Search for the cell housing the specified text and yield its (x, y) center coordinate. 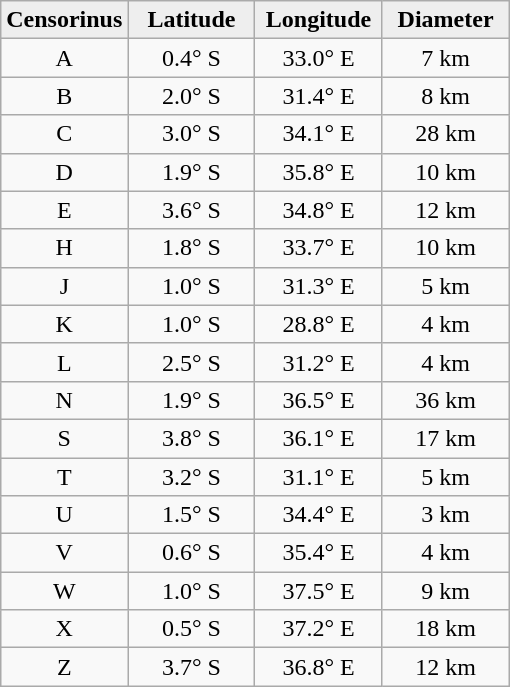
7 km (446, 58)
Longitude (318, 20)
N (64, 400)
36.5° E (318, 400)
34.8° E (318, 210)
3.7° S (192, 667)
35.8° E (318, 172)
H (64, 248)
W (64, 591)
37.5° E (318, 591)
T (64, 477)
J (64, 286)
1.8° S (192, 248)
3.8° S (192, 438)
D (64, 172)
34.1° E (318, 134)
S (64, 438)
3.2° S (192, 477)
X (64, 629)
E (64, 210)
V (64, 553)
31.3° E (318, 286)
L (64, 362)
36 km (446, 400)
18 km (446, 629)
3 km (446, 515)
2.0° S (192, 96)
1.5° S (192, 515)
31.2° E (318, 362)
34.4° E (318, 515)
31.4° E (318, 96)
33.0° E (318, 58)
3.6° S (192, 210)
28.8° E (318, 324)
0.6° S (192, 553)
9 km (446, 591)
Z (64, 667)
0.4° S (192, 58)
Latitude (192, 20)
36.8° E (318, 667)
3.0° S (192, 134)
35.4° E (318, 553)
A (64, 58)
17 km (446, 438)
8 km (446, 96)
28 km (446, 134)
Diameter (446, 20)
B (64, 96)
0.5° S (192, 629)
37.2° E (318, 629)
36.1° E (318, 438)
Censorinus (64, 20)
31.1° E (318, 477)
U (64, 515)
2.5° S (192, 362)
C (64, 134)
33.7° E (318, 248)
K (64, 324)
